Capture the cell that displays the provided text and extract its (x, y) central coordinate. 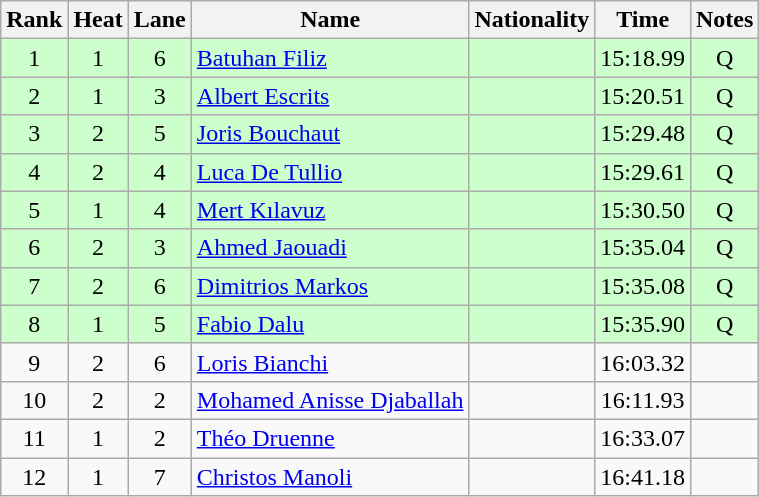
Name (330, 20)
16:03.32 (643, 362)
Ahmed Jaouadi (330, 248)
Dimitrios Markos (330, 286)
Mohamed Anisse Djaballah (330, 400)
Fabio Dalu (330, 324)
15:20.51 (643, 96)
Notes (724, 20)
Luca De Tullio (330, 172)
15:29.61 (643, 172)
9 (34, 362)
15:35.08 (643, 286)
Loris Bianchi (330, 362)
8 (34, 324)
Heat (98, 20)
Batuhan Filiz (330, 58)
15:30.50 (643, 210)
12 (34, 477)
16:33.07 (643, 438)
Mert Kılavuz (330, 210)
15:29.48 (643, 134)
Albert Escrits (330, 96)
Nationality (532, 20)
Time (643, 20)
Rank (34, 20)
Christos Manoli (330, 477)
15:35.90 (643, 324)
Lane (160, 20)
11 (34, 438)
10 (34, 400)
Théo Druenne (330, 438)
16:41.18 (643, 477)
15:18.99 (643, 58)
16:11.93 (643, 400)
15:35.04 (643, 248)
Joris Bouchaut (330, 134)
